Locate the cell with the specified text and output its [X, Y] center coordinate. 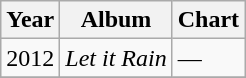
— [208, 58]
Let it Rain [116, 58]
Chart [208, 20]
2012 [30, 58]
Year [30, 20]
Album [116, 20]
